Detect which cell encompasses the target text, then output its (X, Y) center coordinate. 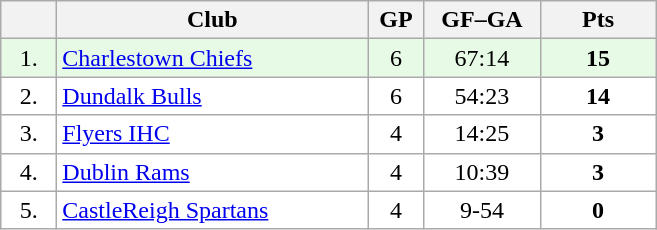
15 (598, 58)
GP (396, 20)
5. (29, 210)
14:25 (482, 134)
3. (29, 134)
0 (598, 210)
9-54 (482, 210)
Pts (598, 20)
Charlestown Chiefs (212, 58)
Dundalk Bulls (212, 96)
14 (598, 96)
GF–GA (482, 20)
1. (29, 58)
54:23 (482, 96)
4. (29, 172)
CastleReigh Spartans (212, 210)
Flyers IHC (212, 134)
2. (29, 96)
Club (212, 20)
Dublin Rams (212, 172)
67:14 (482, 58)
10:39 (482, 172)
